Return the [X, Y] coordinate for the center point of the cell that contains the specified text.  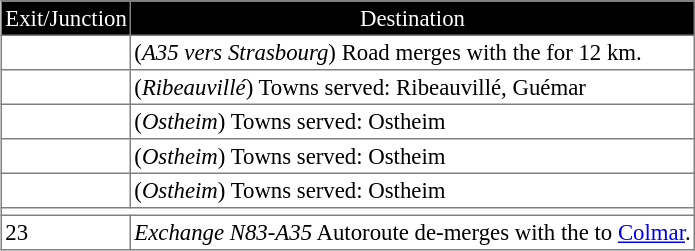
Exit/Junction [66, 18]
(A35 vers Strasbourg) Road merges with the for 12 km. [413, 52]
(Ribeauvillé) Towns served: Ribeauvillé, Guémar [413, 87]
Destination [413, 18]
Exchange N83-A35 Autoroute de-merges with the to Colmar. [413, 232]
23 [66, 232]
